Provide the (X, Y) coordinate of the cell's center where the given text is located.  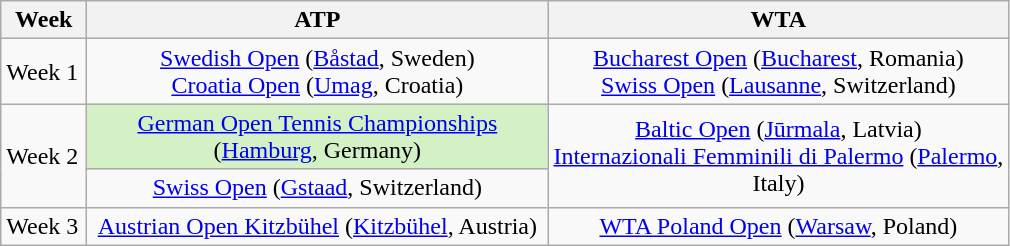
Week 3 (44, 226)
Austrian Open Kitzbühel (Kitzbühel, Austria) (318, 226)
Swiss Open (Gstaad, Switzerland) (318, 188)
Week 2 (44, 156)
Week 1 (44, 72)
Bucharest Open (Bucharest, Romania)Swiss Open (Lausanne, Switzerland) (778, 72)
Swedish Open (Båstad, Sweden)Croatia Open (Umag, Croatia) (318, 72)
WTA Poland Open (Warsaw, Poland) (778, 226)
Baltic Open (Jūrmala, Latvia)Internazionali Femminili di Palermo (Palermo, Italy) (778, 156)
ATP (318, 20)
Week (44, 20)
WTA (778, 20)
German Open Tennis Championships (Hamburg, Germany) (318, 136)
